Locate the cell with the specified text and output its [X, Y] center coordinate. 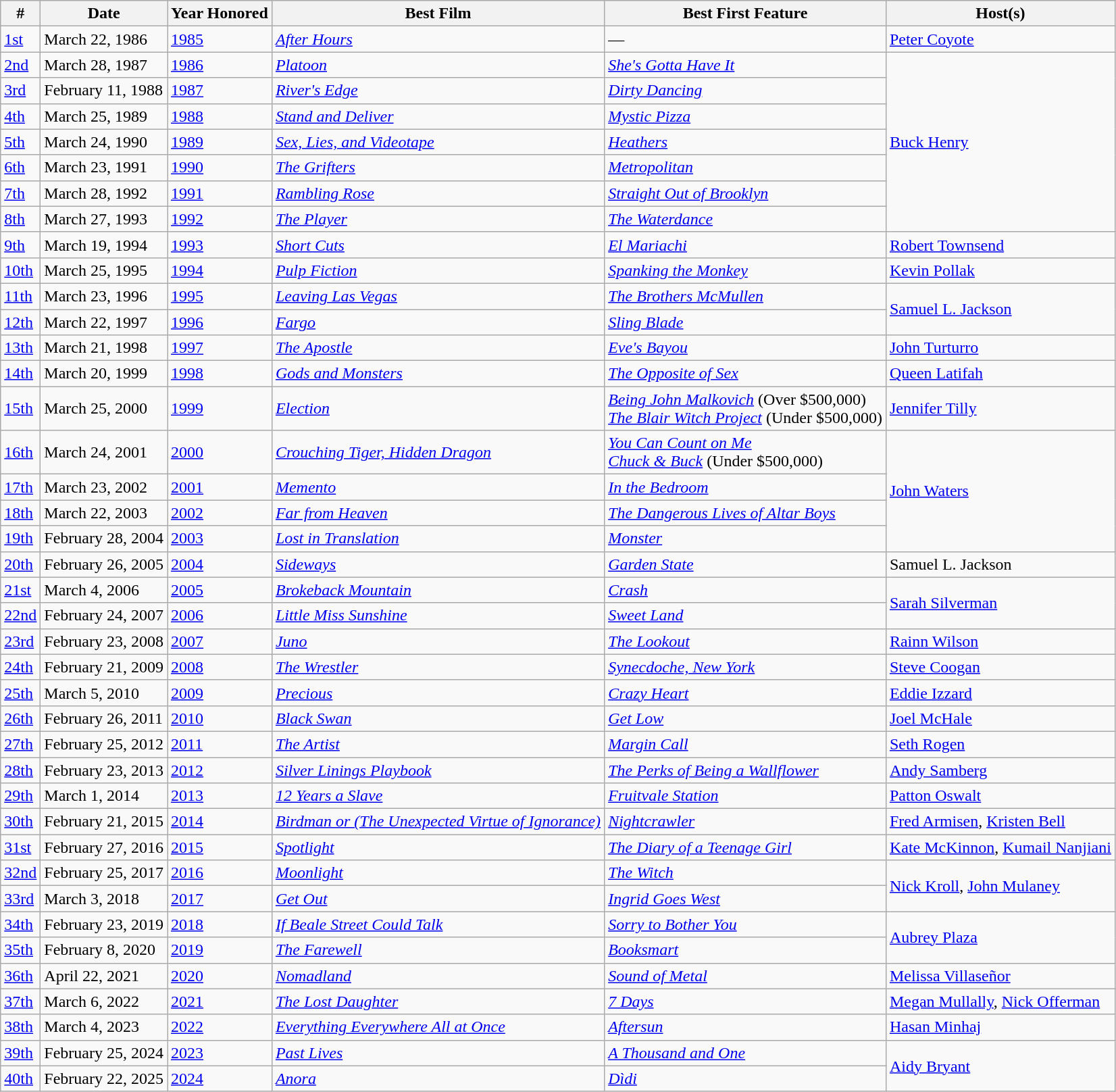
2005 [220, 590]
Sling Blade [746, 322]
Kate McKinnon, Kumail Nanjiani [1000, 847]
36th [20, 976]
1996 [220, 322]
February 11, 1988 [104, 91]
Sarah Silverman [1000, 603]
John Waters [1000, 491]
Eddie Izzard [1000, 693]
Best Film [438, 14]
Straight Out of Brooklyn [746, 193]
March 20, 1999 [104, 374]
Steve Coogan [1000, 667]
April 22, 2021 [104, 976]
24th [20, 667]
Garden State [746, 564]
Moonlight [438, 873]
Heathers [746, 142]
The Grifters [438, 168]
29th [20, 796]
February 8, 2020 [104, 950]
1992 [220, 219]
2023 [220, 1053]
15th [20, 408]
34th [20, 924]
13th [20, 348]
The Brothers McMullen [746, 296]
March 27, 1993 [104, 219]
Birdman or (The Unexpected Virtue of Ignorance) [438, 822]
February 26, 2011 [104, 718]
12th [20, 322]
18th [20, 513]
Get Out [438, 899]
2001 [220, 487]
The Wrestler [438, 667]
Patton Oswalt [1000, 796]
2017 [220, 899]
2006 [220, 616]
March 24, 2001 [104, 453]
February 25, 2012 [104, 744]
6th [20, 168]
El Mariachi [746, 245]
Spanking the Monkey [746, 270]
Black Swan [438, 718]
8th [20, 219]
1993 [220, 245]
7th [20, 193]
Aftersun [746, 1027]
33rd [20, 899]
Stand and Deliver [438, 116]
17th [20, 487]
Eve's Bayou [746, 348]
Metropolitan [746, 168]
February 28, 2004 [104, 539]
March 22, 2003 [104, 513]
March 23, 1991 [104, 168]
Queen Latifah [1000, 374]
The Apostle [438, 348]
Being John Malkovich (Over $500,000)The Blair Witch Project (Under $500,000) [746, 408]
Hasan Minhaj [1000, 1027]
4th [20, 116]
2024 [220, 1078]
Jennifer Tilly [1000, 408]
The Lost Daughter [438, 1001]
Andy Samberg [1000, 770]
Silver Linings Playbook [438, 770]
March 24, 1990 [104, 142]
Little Miss Sunshine [438, 616]
1989 [220, 142]
7 Days [746, 1001]
1987 [220, 91]
March 25, 1989 [104, 116]
After Hours [438, 39]
Spotlight [438, 847]
10th [20, 270]
Past Lives [438, 1053]
Aubrey Plaza [1000, 937]
37th [20, 1001]
Megan Mullally, Nick Offerman [1000, 1001]
2003 [220, 539]
She's Gotta Have It [746, 65]
3rd [20, 91]
2020 [220, 976]
March 23, 2002 [104, 487]
32nd [20, 873]
Joel McHale [1000, 718]
1994 [220, 270]
Robert Townsend [1000, 245]
# [20, 14]
February 21, 2009 [104, 667]
Peter Coyote [1000, 39]
February 25, 2017 [104, 873]
Booksmart [746, 950]
2008 [220, 667]
Sideways [438, 564]
2016 [220, 873]
Fred Armisen, Kristen Bell [1000, 822]
February 24, 2007 [104, 616]
The Dangerous Lives of Altar Boys [746, 513]
March 22, 1986 [104, 39]
2004 [220, 564]
11th [20, 296]
The Diary of a Teenage Girl [746, 847]
2021 [220, 1001]
Year Honored [220, 14]
Dìdi [746, 1078]
12 Years a Slave [438, 796]
1991 [220, 193]
Synecdoche, New York [746, 667]
Buck Henry [1000, 142]
14th [20, 374]
Rainn Wilson [1000, 641]
2022 [220, 1027]
March 6, 2022 [104, 1001]
Fargo [438, 322]
The Witch [746, 873]
March 25, 2000 [104, 408]
Aidy Bryant [1000, 1066]
23rd [20, 641]
20th [20, 564]
March 21, 1998 [104, 348]
25th [20, 693]
March 1, 2014 [104, 796]
27th [20, 744]
Pulp Fiction [438, 270]
2nd [20, 65]
Melissa Villaseñor [1000, 976]
The Artist [438, 744]
19th [20, 539]
2012 [220, 770]
Best First Feature [746, 14]
March 22, 1997 [104, 322]
The Lookout [746, 641]
Sorry to Bother You [746, 924]
2010 [220, 718]
Platoon [438, 65]
Far from Heaven [438, 513]
21st [20, 590]
Dirty Dancing [746, 91]
The Opposite of Sex [746, 374]
Short Cuts [438, 245]
March 28, 1992 [104, 193]
Nick Kroll, John Mulaney [1000, 886]
Sex, Lies, and Videotape [438, 142]
2014 [220, 822]
1998 [220, 374]
2007 [220, 641]
2019 [220, 950]
February 25, 2024 [104, 1053]
March 19, 1994 [104, 245]
February 27, 2016 [104, 847]
16th [20, 453]
Lost in Translation [438, 539]
1997 [220, 348]
In the Bedroom [746, 487]
1988 [220, 116]
2013 [220, 796]
February 23, 2019 [104, 924]
40th [20, 1078]
Crouching Tiger, Hidden Dragon [438, 453]
Juno [438, 641]
Kevin Pollak [1000, 270]
February 23, 2013 [104, 770]
2011 [220, 744]
The Waterdance [746, 219]
February 23, 2008 [104, 641]
1995 [220, 296]
Gods and Monsters [438, 374]
Crash [746, 590]
A Thousand and One [746, 1053]
Election [438, 408]
February 26, 2005 [104, 564]
9th [20, 245]
Date [104, 14]
1986 [220, 65]
Get Low [746, 718]
If Beale Street Could Talk [438, 924]
Nomadland [438, 976]
35th [20, 950]
The Perks of Being a Wallflower [746, 770]
31st [20, 847]
March 3, 2018 [104, 899]
Sweet Land [746, 616]
Crazy Heart [746, 693]
— [746, 39]
Mystic Pizza [746, 116]
22nd [20, 616]
39th [20, 1053]
Anora [438, 1078]
March 28, 1987 [104, 65]
February 21, 2015 [104, 822]
38th [20, 1027]
Everything Everywhere All at Once [438, 1027]
1st [20, 39]
30th [20, 822]
Ingrid Goes West [746, 899]
2015 [220, 847]
February 22, 2025 [104, 1078]
Margin Call [746, 744]
Host(s) [1000, 14]
March 4, 2023 [104, 1027]
Sound of Metal [746, 976]
2000 [220, 453]
Monster [746, 539]
2002 [220, 513]
5th [20, 142]
Precious [438, 693]
1985 [220, 39]
2018 [220, 924]
28th [20, 770]
1990 [220, 168]
The Player [438, 219]
March 25, 1995 [104, 270]
Fruitvale Station [746, 796]
1999 [220, 408]
Memento [438, 487]
March 4, 2006 [104, 590]
Seth Rogen [1000, 744]
Leaving Las Vegas [438, 296]
2009 [220, 693]
The Farewell [438, 950]
March 23, 1996 [104, 296]
26th [20, 718]
John Turturro [1000, 348]
Rambling Rose [438, 193]
River's Edge [438, 91]
Nightcrawler [746, 822]
You Can Count on MeChuck & Buck (Under $500,000) [746, 453]
March 5, 2010 [104, 693]
Brokeback Mountain [438, 590]
